Scan for the cell matching the given text and deliver its [X, Y] coordinate at center. 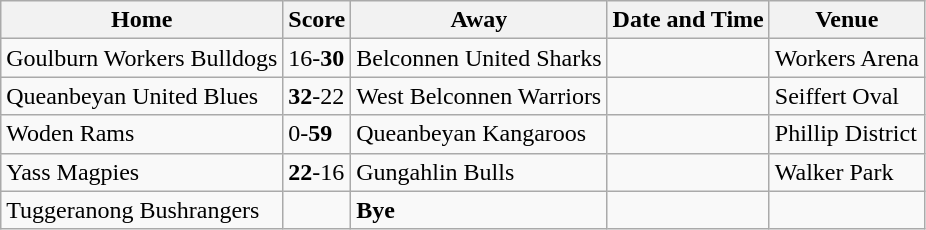
Workers Arena [846, 58]
Venue [846, 20]
Gungahlin Bulls [479, 172]
Seiffert Oval [846, 96]
Away [479, 20]
West Belconnen Warriors [479, 96]
16-30 [317, 58]
Score [317, 20]
Phillip District [846, 134]
Home [142, 20]
0-59 [317, 134]
32-22 [317, 96]
Date and Time [688, 20]
Queanbeyan United Blues [142, 96]
Goulburn Workers Bulldogs [142, 58]
Walker Park [846, 172]
Woden Rams [142, 134]
Yass Magpies [142, 172]
Queanbeyan Kangaroos [479, 134]
Bye [479, 210]
22-16 [317, 172]
Belconnen United Sharks [479, 58]
Tuggeranong Bushrangers [142, 210]
